From the cell containing the given text, extract its center point as [X, Y] coordinate. 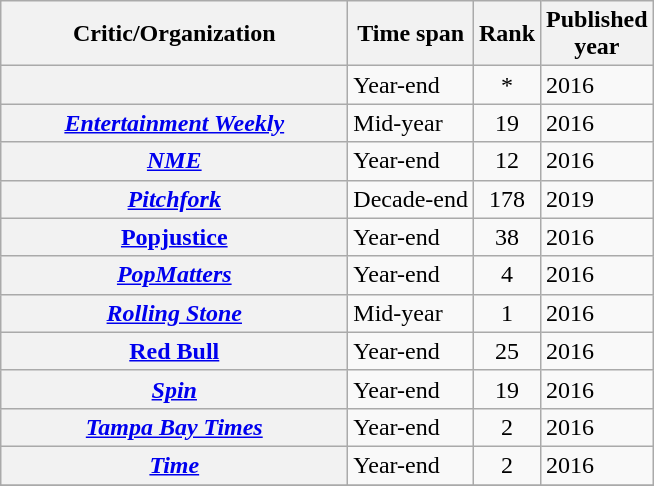
Entertainment Weekly [174, 123]
Publishedyear [597, 34]
Critic/Organization [174, 34]
Pitchfork [174, 199]
178 [506, 199]
Rolling Stone [174, 313]
Spin [174, 389]
38 [506, 237]
Rank [506, 34]
Popjustice [174, 237]
* [506, 85]
Time span [411, 34]
12 [506, 161]
1 [506, 313]
4 [506, 275]
PopMatters [174, 275]
NME [174, 161]
Time [174, 465]
2019 [597, 199]
25 [506, 351]
Red Bull [174, 351]
Decade-end [411, 199]
Tampa Bay Times [174, 427]
